Detect which cell encompasses the target text, then output its (x, y) center coordinate. 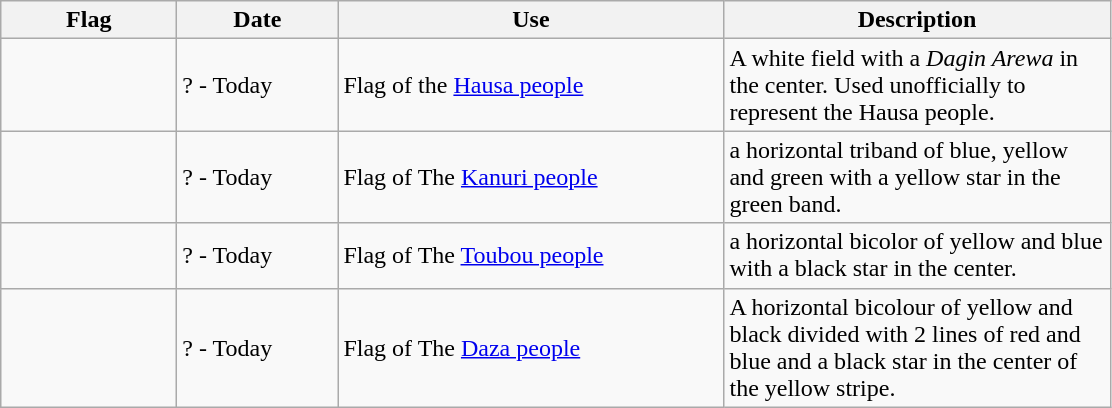
Use (531, 20)
Date (258, 20)
A white field with a Dagin Arewa in the center. Used unofficially to represent the Hausa people. (917, 85)
Flag of the Hausa people (531, 85)
Flag of The Daza people (531, 348)
Flag (89, 20)
a horizontal bicolor of yellow and blue with a black star in the center. (917, 256)
A horizontal bicolour of yellow and black divided with 2 lines of red and blue and a black star in the center of the yellow stripe. (917, 348)
Description (917, 20)
Flag of The Kanuri people (531, 177)
Flag of The Toubou people (531, 256)
a horizontal triband of blue, yellow and green with a yellow star in the green band. (917, 177)
